Output the [x, y] coordinate of the center of the cell containing the given text.  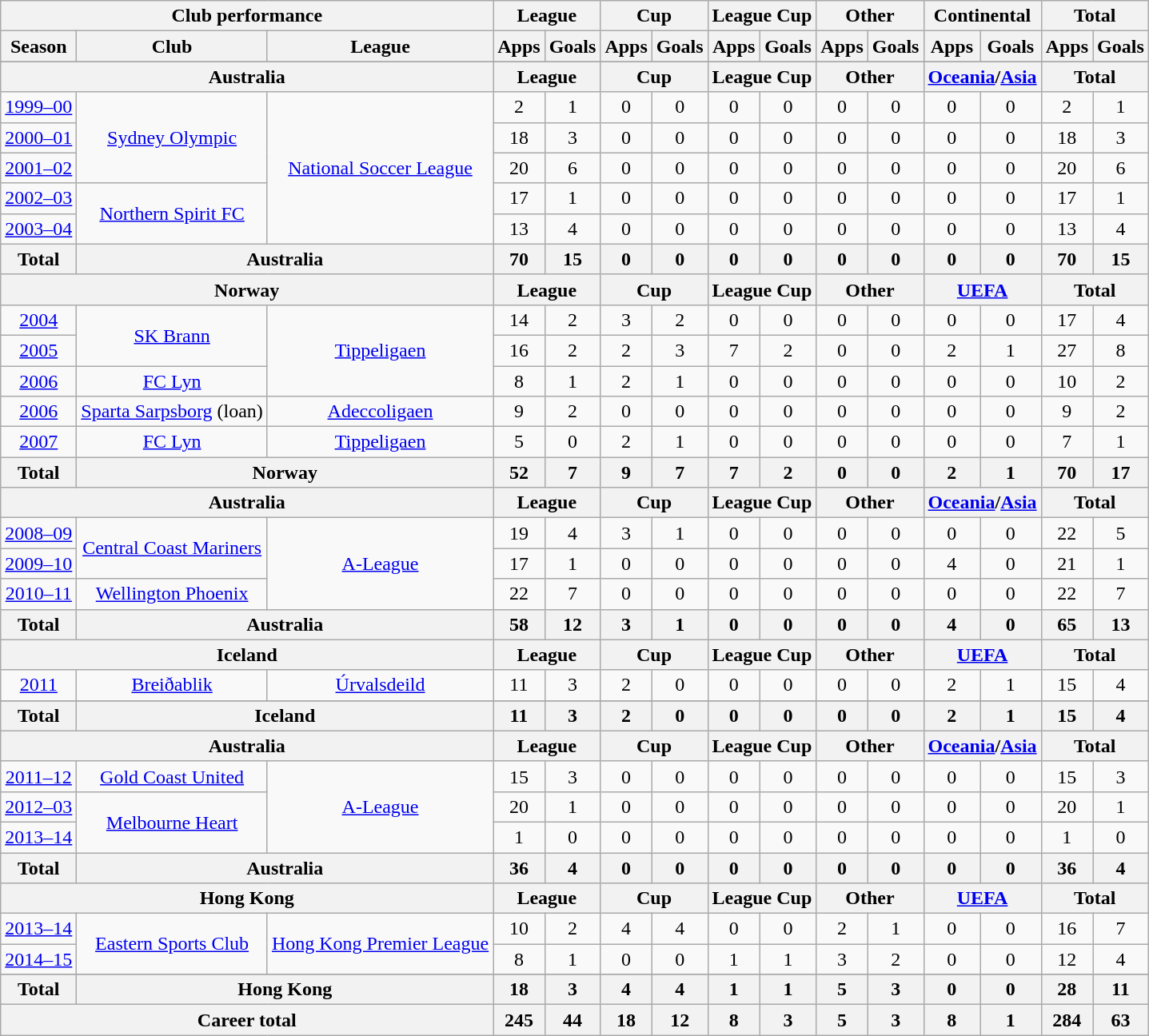
Hong Kong Premier League [380, 944]
245 [519, 1020]
Season [38, 46]
2003–04 [38, 229]
2011–12 [38, 776]
Sydney Olympic [173, 137]
Continental [982, 16]
63 [1121, 1020]
Northern Spirit FC [173, 213]
65 [1067, 624]
2007 [38, 442]
Úrvalsdeild [380, 685]
Club performance [247, 16]
2004 [38, 320]
Wellington Phoenix [173, 594]
58 [519, 624]
National Soccer League [380, 168]
28 [1067, 990]
27 [1067, 350]
Eastern Sports Club [173, 944]
44 [573, 1020]
19 [519, 533]
Central Coast Mariners [173, 548]
Career total [247, 1020]
2002–03 [38, 198]
1999–00 [38, 107]
21 [1067, 564]
2009–10 [38, 564]
2008–09 [38, 533]
2011 [38, 685]
Breiðablik [173, 685]
2001–02 [38, 168]
2005 [38, 350]
2012–03 [38, 807]
Melbourne Heart [173, 822]
Club [173, 46]
Gold Coast United [173, 776]
2000–01 [38, 137]
2010–11 [38, 594]
SK Brann [173, 335]
14 [519, 320]
52 [519, 472]
Adeccoligaen [380, 412]
Sparta Sarpsborg (loan) [173, 412]
2014–15 [38, 959]
284 [1067, 1020]
